Detect which cell encompasses the target text, then output its (x, y) center coordinate. 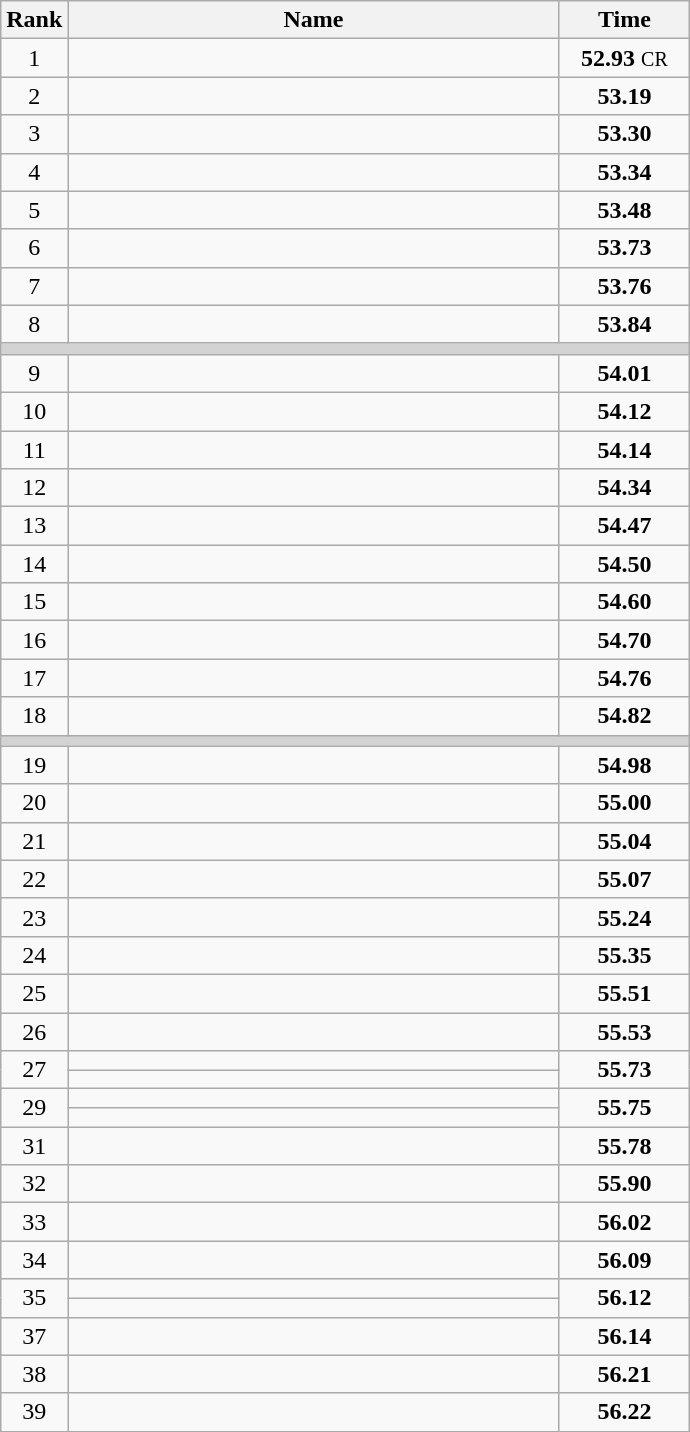
29 (34, 1108)
55.35 (624, 955)
4 (34, 172)
55.75 (624, 1108)
33 (34, 1222)
32 (34, 1184)
54.98 (624, 765)
17 (34, 678)
54.01 (624, 373)
3 (34, 134)
12 (34, 488)
54.12 (624, 411)
34 (34, 1260)
53.73 (624, 248)
53.48 (624, 210)
55.90 (624, 1184)
56.12 (624, 1298)
52.93 CR (624, 58)
54.47 (624, 526)
14 (34, 564)
1 (34, 58)
9 (34, 373)
27 (34, 1070)
55.73 (624, 1070)
13 (34, 526)
54.34 (624, 488)
55.53 (624, 1031)
55.24 (624, 917)
20 (34, 803)
53.30 (624, 134)
38 (34, 1374)
53.84 (624, 324)
55.04 (624, 841)
11 (34, 449)
10 (34, 411)
56.02 (624, 1222)
53.76 (624, 286)
54.14 (624, 449)
56.14 (624, 1336)
53.19 (624, 96)
6 (34, 248)
23 (34, 917)
53.34 (624, 172)
37 (34, 1336)
Time (624, 20)
15 (34, 602)
2 (34, 96)
35 (34, 1298)
8 (34, 324)
54.50 (624, 564)
24 (34, 955)
26 (34, 1031)
22 (34, 879)
31 (34, 1146)
55.07 (624, 879)
Name (314, 20)
54.76 (624, 678)
19 (34, 765)
Rank (34, 20)
55.51 (624, 993)
54.70 (624, 640)
21 (34, 841)
56.09 (624, 1260)
54.60 (624, 602)
18 (34, 716)
39 (34, 1412)
56.21 (624, 1374)
56.22 (624, 1412)
55.78 (624, 1146)
25 (34, 993)
54.82 (624, 716)
5 (34, 210)
7 (34, 286)
16 (34, 640)
55.00 (624, 803)
